Provide the (X, Y) coordinate of the cell's center where the given text is located.  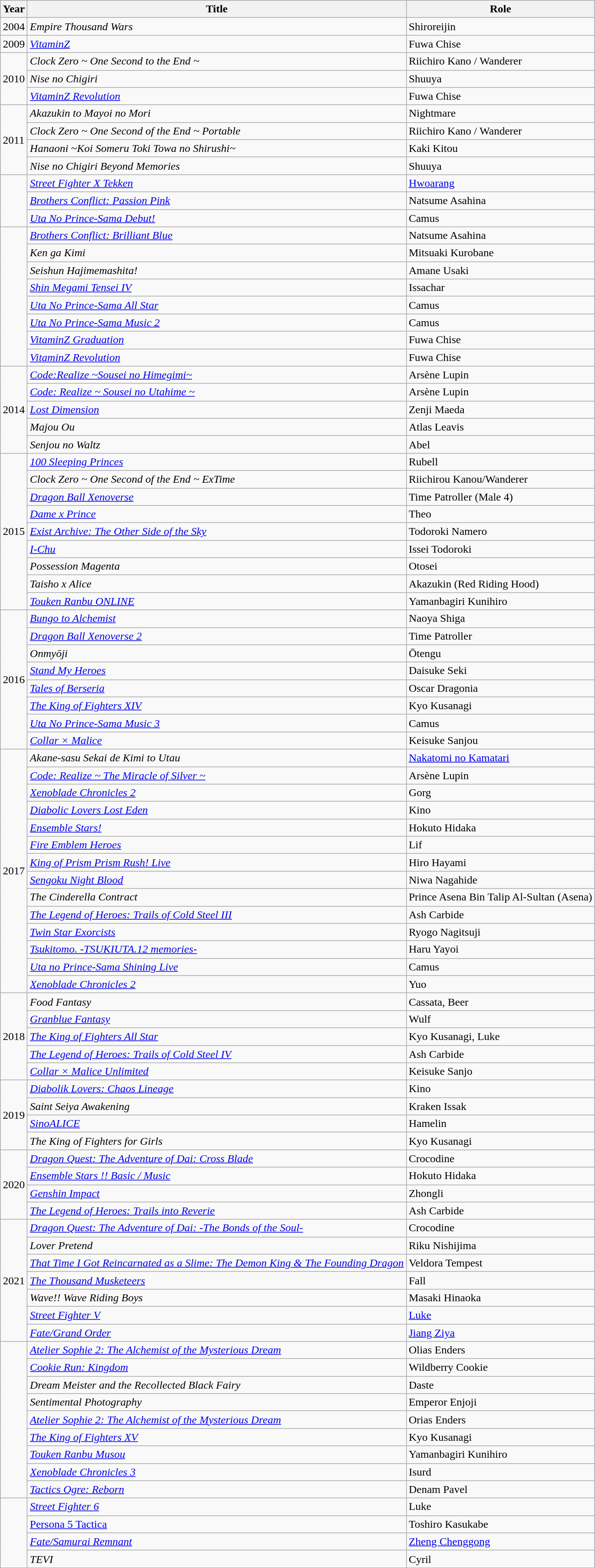
Haru Yayoi (500, 949)
Twin Star Exorcists (217, 932)
Onmyōji (217, 653)
Clock Zero ~ One Second of the End ~ Portable (217, 131)
Akane-sasu Sekai de Kimi to Utau (217, 758)
2019 (14, 1115)
Akazukin (Red Riding Hood) (500, 584)
Nightmare (500, 113)
Wave!! Wave Riding Boys (217, 1298)
Lost Dimension (217, 410)
Abel (500, 444)
Street Fighter X Tekken (217, 183)
Code:Realize ~Sousei no Himegimi~ (217, 375)
Touken Ranbu Musou (217, 1455)
Uta No Prince-Sama Debut! (217, 218)
Xenoblade Chronicles 3 (217, 1472)
Street Fighter V (217, 1315)
2014 (14, 410)
Granblue Fantasy (217, 1019)
2004 (14, 27)
Hiro Hayami (500, 862)
The Cinderella Contract (217, 897)
The King of Fighters XV (217, 1437)
Saint Seiya Awakening (217, 1106)
2018 (14, 1036)
Oscar Dragonia (500, 688)
Possession Magenta (217, 566)
Sengoku Night Blood (217, 880)
Ōtengu (500, 653)
Uta No Prince-Sama Music 2 (217, 323)
2021 (14, 1280)
Uta No Prince-Sama Music 3 (217, 723)
Lif (500, 845)
Brothers Conflict: Passion Pink (217, 200)
Orias Enders (500, 1420)
Fall (500, 1280)
Kraken Issak (500, 1106)
Time Patroller (500, 636)
Daste (500, 1385)
Kaki Kitou (500, 148)
The Legend of Heroes: Trails of Cold Steel III (217, 915)
Sentimental Photography (217, 1402)
Nise no Chigiri Beyond Memories (217, 166)
Denam Pavel (500, 1489)
Veldora Tempest (500, 1263)
The King of Fighters All Star (217, 1036)
Food Fantasy (217, 1002)
King of Prism Prism Rush! Live (217, 862)
Role (500, 9)
Rubell (500, 462)
Mitsuaki Kurobane (500, 253)
The King of Fighters for Girls (217, 1141)
Genshin Impact (217, 1193)
Emperor Enjoji (500, 1402)
Atlas Leavis (500, 427)
Keisuke Sanjo (500, 1072)
Dream Meister and the Recollected Black Fairy (217, 1385)
Diabolik Lovers: Chaos Lineage (217, 1089)
Olias Enders (500, 1350)
Kyo Kusanagi, Luke (500, 1036)
2016 (14, 679)
Tsukitomo. -TSUKIUTA.12 memories- (217, 949)
100 Sleeping Princes (217, 462)
Theo (500, 514)
Zenji Maeda (500, 410)
Wildberry Cookie (500, 1368)
Wulf (500, 1019)
Persona 5 Tactica (217, 1524)
2020 (14, 1185)
Jiang Ziya (500, 1333)
Clock Zero ~ One Second to the End ~ (217, 61)
Empire Thousand Wars (217, 27)
Daisuke Seki (500, 671)
Bungo to Alchemist (217, 619)
VitaminZ (217, 44)
2015 (14, 532)
Prince Asena Bin Talip Al-Sultan (Asena) (500, 897)
Ensemble Stars !! Basic / Music (217, 1176)
Niwa Nagahide (500, 880)
Uta no Prince-Sama Shining Live (217, 967)
Hamelin (500, 1124)
Keisuke Sanjou (500, 740)
Nise no Chigiri (217, 79)
Stand My Heroes (217, 671)
Brothers Conflict: Brilliant Blue (217, 236)
The Thousand Musketeers (217, 1280)
Amane Usaki (500, 270)
Zhongli (500, 1193)
Fate/Grand Order (217, 1333)
Zheng Chenggong (500, 1541)
2009 (14, 44)
The Legend of Heroes: Trails of Cold Steel IV (217, 1054)
TEVI (217, 1559)
Todoroki Namero (500, 532)
Dragon Ball Xenoverse (217, 496)
Ken ga Kimi (217, 253)
Senjou no Waltz (217, 444)
Time Patroller (Male 4) (500, 496)
Diabolic Lovers Lost Eden (217, 810)
Masaki Hinaoka (500, 1298)
Gorg (500, 793)
Clock Zero ~ One Second of the End ~ ExTime (217, 479)
Shiroreijin (500, 27)
Uta No Prince-Sama All Star (217, 305)
Dame x Prince (217, 514)
Tales of Berseria (217, 688)
Riku Nishijima (500, 1245)
The King of Fighters XIV (217, 706)
I-Chu (217, 549)
Ryogo Nagitsuji (500, 932)
Issachar (500, 288)
Touken Ranbu ONLINE (217, 601)
Hwoarang (500, 183)
2010 (14, 79)
Code: Realize ~ The Miracle of Silver ~ (217, 776)
Cookie Run: Kingdom (217, 1368)
Akazukin to Mayoi no Mori (217, 113)
Hanaoni ~Koi Someru Toki Towa no Shirushi~ (217, 148)
Fate/Samurai Remnant (217, 1541)
Cyril (500, 1559)
Shin Megami Tensei IV (217, 288)
Seishun Hajimemashita! (217, 270)
Collar × Malice (217, 740)
Year (14, 9)
Issei Todoroki (500, 549)
Nakatomi no Kamatari (500, 758)
Taisho x Alice (217, 584)
That Time I Got Reincarnated as a Slime: The Demon King & The Founding Dragon (217, 1263)
Code: Realize ~ Sousei no Utahime ~ (217, 392)
Isurd (500, 1472)
Lover Pretend (217, 1245)
Ensemble Stars! (217, 828)
SinoALICE (217, 1124)
Title (217, 9)
2017 (14, 871)
Street Fighter 6 (217, 1507)
The Legend of Heroes: Trails into Reverie (217, 1211)
Dragon Quest: The Adventure of Dai: Cross Blade (217, 1158)
Otosei (500, 566)
Riichirou Kanou/Wanderer (500, 479)
2011 (14, 140)
Collar × Malice Unlimited (217, 1072)
Yuo (500, 984)
Tactics Ogre: Reborn (217, 1489)
Cassata, Beer (500, 1002)
Majou Ou (217, 427)
Dragon Quest: The Adventure of Dai: -The Bonds of the Soul- (217, 1228)
Exist Archive: The Other Side of the Sky (217, 532)
Naoya Shiga (500, 619)
Toshiro Kasukabe (500, 1524)
VitaminZ Graduation (217, 340)
Dragon Ball Xenoverse 2 (217, 636)
Fire Emblem Heroes (217, 845)
